For the text-containing cell, return its midpoint in [x, y] coordinate format. 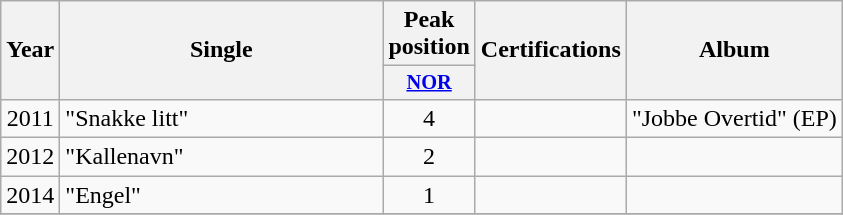
Peak position [429, 34]
1 [429, 195]
2014 [30, 195]
NOR [429, 83]
Year [30, 50]
Certifications [550, 50]
2012 [30, 157]
Album [734, 50]
"Jobbe Overtid" (EP) [734, 118]
Single [222, 50]
2011 [30, 118]
"Kallenavn" [222, 157]
"Engel" [222, 195]
"Snakke litt" [222, 118]
4 [429, 118]
2 [429, 157]
